Return [X, Y] of the center of cell containing provided text 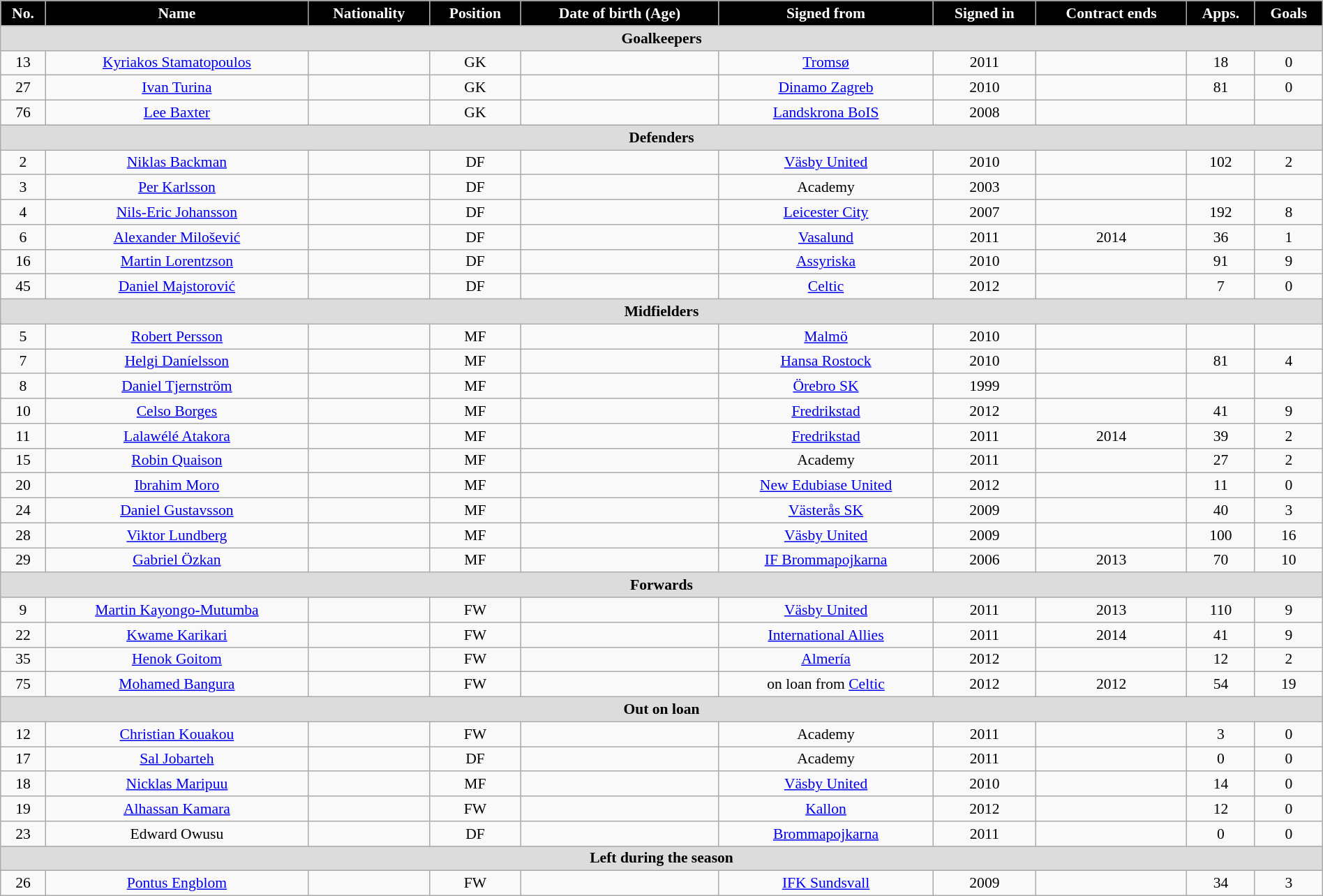
75 [23, 685]
Edward Owusu [177, 834]
IFK Sundsvall [826, 883]
23 [23, 834]
Martin Kayongo-Mutumba [177, 610]
Lee Baxter [177, 113]
Signed from [826, 13]
Ivan Turina [177, 88]
Assyriska [826, 262]
Daniel Gustavsson [177, 511]
2008 [985, 113]
70 [1221, 560]
Defenders [661, 137]
17 [23, 759]
54 [1221, 685]
Nicklas Maripuu [177, 784]
102 [1221, 163]
Contract ends [1112, 13]
110 [1221, 610]
Brommapojkarna [826, 834]
Forwards [661, 585]
36 [1221, 237]
192 [1221, 212]
Helgi Daníelsson [177, 361]
Daniel Tjernström [177, 387]
Date of birth (Age) [620, 13]
Pontus Engblom [177, 883]
Kallon [826, 809]
Niklas Backman [177, 163]
New Edubiase United [826, 486]
Goals [1288, 13]
Vasalund [826, 237]
26 [23, 883]
Henok Goitom [177, 659]
20 [23, 486]
Alexander Milošević [177, 237]
Örebro SK [826, 387]
Robin Quaison [177, 461]
Apps. [1221, 13]
Position [475, 13]
Daniel Majstorović [177, 287]
Nationality [369, 13]
13 [23, 63]
Celso Borges [177, 411]
34 [1221, 883]
on loan from Celtic [826, 685]
39 [1221, 436]
Martin Lorentzson [177, 262]
Alhassan Kamara [177, 809]
Signed in [985, 13]
91 [1221, 262]
Christian Kouakou [177, 734]
Nils-Eric Johansson [177, 212]
Out on loan [661, 710]
Kyriakos Stamatopoulos [177, 63]
Mohamed Bangura [177, 685]
IF Brommapojkarna [826, 560]
Gabriel Özkan [177, 560]
24 [23, 511]
28 [23, 535]
Hansa Rostock [826, 361]
22 [23, 635]
76 [23, 113]
Sal Jobarteh [177, 759]
Midfielders [661, 312]
40 [1221, 511]
Leicester City [826, 212]
5 [23, 336]
Left during the season [661, 858]
35 [23, 659]
1 [1288, 237]
Almería [826, 659]
1999 [985, 387]
Dinamo Zagreb [826, 88]
Tromsø [826, 63]
Kwame Karikari [177, 635]
Malmö [826, 336]
Västerås SK [826, 511]
Viktor Lundberg [177, 535]
Name [177, 13]
Ibrahim Moro [177, 486]
International Allies [826, 635]
Goalkeepers [661, 38]
Celtic [826, 287]
2006 [985, 560]
14 [1221, 784]
2007 [985, 212]
29 [23, 560]
Lalawélé Atakora [177, 436]
Landskrona BoIS [826, 113]
100 [1221, 535]
45 [23, 287]
6 [23, 237]
Per Karlsson [177, 188]
15 [23, 461]
No. [23, 13]
Robert Persson [177, 336]
2003 [985, 188]
